Return [x, y] of the center of cell containing provided text 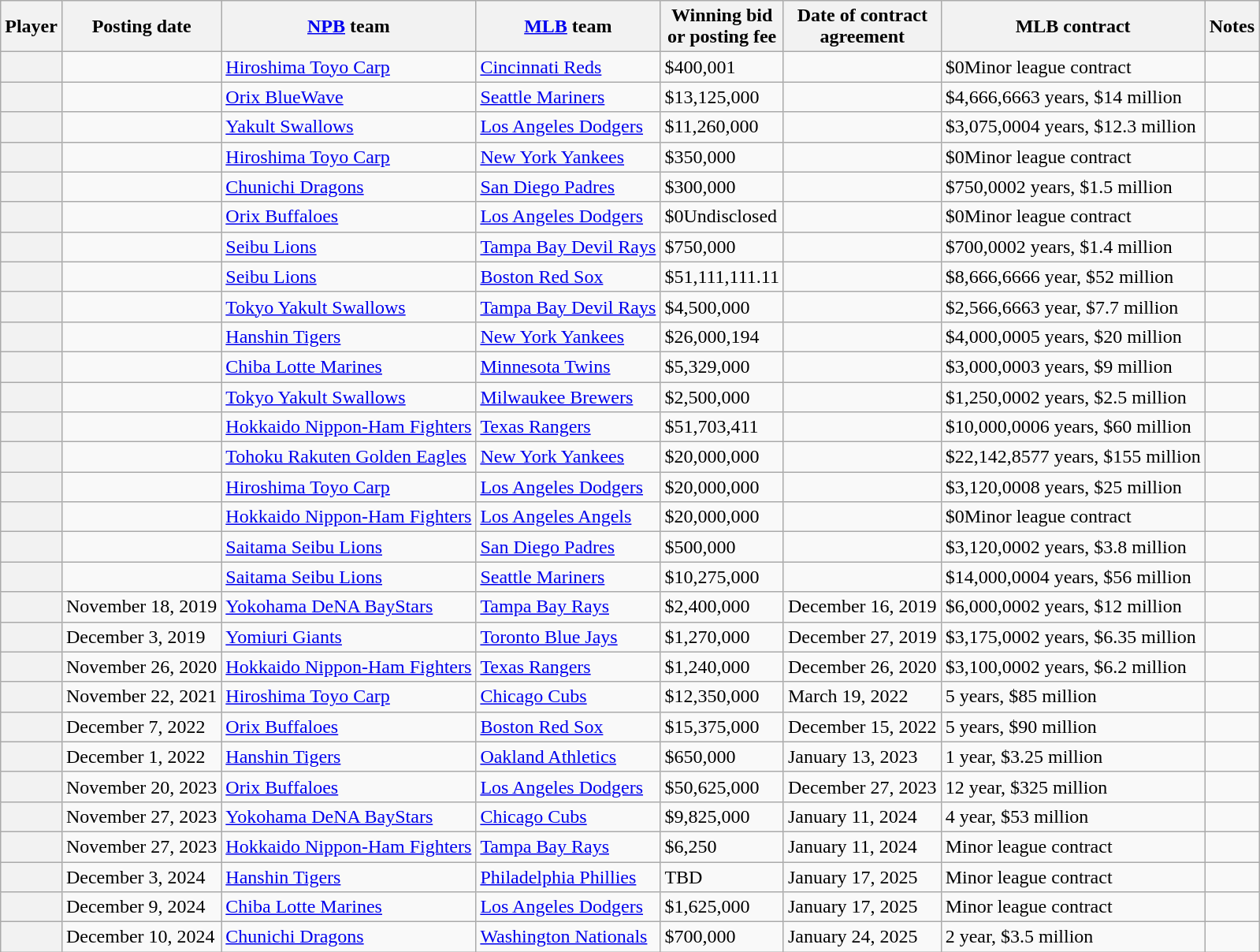
December 27, 2023 [862, 787]
$3,000,0003 years, $9 million [1073, 366]
5 years, $90 million [1073, 727]
January 13, 2023 [862, 757]
January 24, 2025 [862, 937]
$1,270,000 [722, 637]
$5,329,000 [722, 366]
$3,075,0004 years, $12.3 million [1073, 127]
December 3, 2024 [141, 877]
$12,350,000 [722, 697]
December 16, 2019 [862, 607]
November 20, 2023 [141, 787]
$4,000,0005 years, $20 million [1073, 337]
$1,250,0002 years, $2.5 million [1073, 396]
November 22, 2021 [141, 697]
$51,111,111.11 [722, 277]
$750,000 [722, 247]
December 27, 2019 [862, 637]
$51,703,411 [722, 427]
$1,240,000 [722, 667]
December 26, 2020 [862, 667]
$13,125,000 [722, 97]
Date of contractagreement [862, 27]
$2,566,6663 year, $7.7 million [1073, 307]
$50,625,000 [722, 787]
Toronto Blue Jays [568, 637]
4 year, $53 million [1073, 816]
$8,666,6666 year, $52 million [1073, 277]
Posting date [141, 27]
$10,275,000 [722, 577]
$4,500,000 [722, 307]
November 18, 2019 [141, 607]
$6,000,0002 years, $12 million [1073, 607]
$400,001 [722, 67]
12 year, $325 million [1073, 787]
$10,000,0006 years, $60 million [1073, 427]
Tohoku Rakuten Golden Eagles [348, 457]
Orix BlueWave [348, 97]
$2,500,000 [722, 396]
Player [32, 27]
TBD [722, 877]
$3,175,0002 years, $6.35 million [1073, 637]
$26,000,194 [722, 337]
$500,000 [722, 547]
December 1, 2022 [141, 757]
March 19, 2022 [862, 697]
December 3, 2019 [141, 637]
2 year, $3.5 million [1073, 937]
$350,000 [722, 157]
MLB contract [1073, 27]
Yomiuri Giants [348, 637]
Washington Nationals [568, 937]
Los Angeles Angels [568, 517]
$11,260,000 [722, 127]
December 10, 2024 [141, 937]
$750,0002 years, $1.5 million [1073, 187]
Philadelphia Phillies [568, 877]
December 15, 2022 [862, 727]
$2,400,000 [722, 607]
Milwaukee Brewers [568, 396]
$4,666,6663 years, $14 million [1073, 97]
5 years, $85 million [1073, 697]
$650,000 [722, 757]
December 7, 2022 [141, 727]
$300,000 [722, 187]
$6,250 [722, 846]
$0Undisclosed [722, 217]
$3,120,0008 years, $25 million [1073, 487]
Winning bidor posting fee [722, 27]
$700,000 [722, 937]
Notes [1232, 27]
$22,142,8577 years, $155 million [1073, 457]
$15,375,000 [722, 727]
$700,0002 years, $1.4 million [1073, 247]
$3,120,0002 years, $3.8 million [1073, 547]
NPB team [348, 27]
December 9, 2024 [141, 907]
Cincinnati Reds [568, 67]
$1,625,000 [722, 907]
MLB team [568, 27]
1 year, $3.25 million [1073, 757]
Minnesota Twins [568, 366]
$14,000,0004 years, $56 million [1073, 577]
$3,100,0002 years, $6.2 million [1073, 667]
November 26, 2020 [141, 667]
$9,825,000 [722, 816]
Yakult Swallows [348, 127]
Oakland Athletics [568, 757]
